Return (x, y) of the center of cell containing provided text 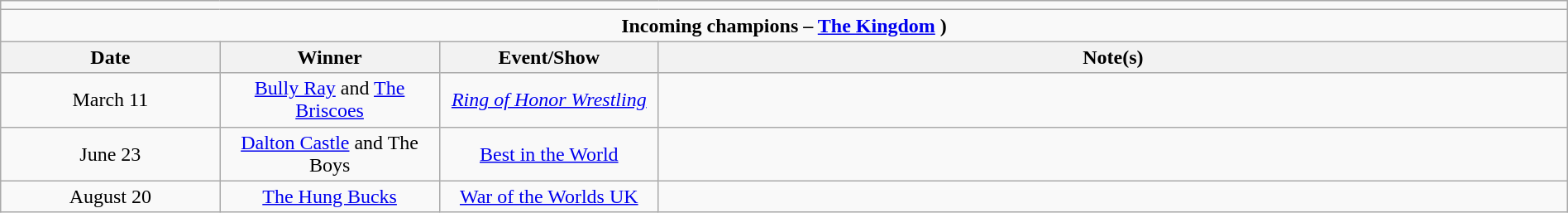
Dalton Castle and The Boys (329, 154)
August 20 (111, 196)
Date (111, 57)
Ring of Honor Wrestling (549, 99)
The Hung Bucks (329, 196)
Winner (329, 57)
Bully Ray and The Briscoes (329, 99)
March 11 (111, 99)
June 23 (111, 154)
Event/Show (549, 57)
Incoming champions – The Kingdom ) (784, 26)
Best in the World (549, 154)
Note(s) (1113, 57)
War of the Worlds UK (549, 196)
